Locate the cell with the specified text and output its [x, y] center coordinate. 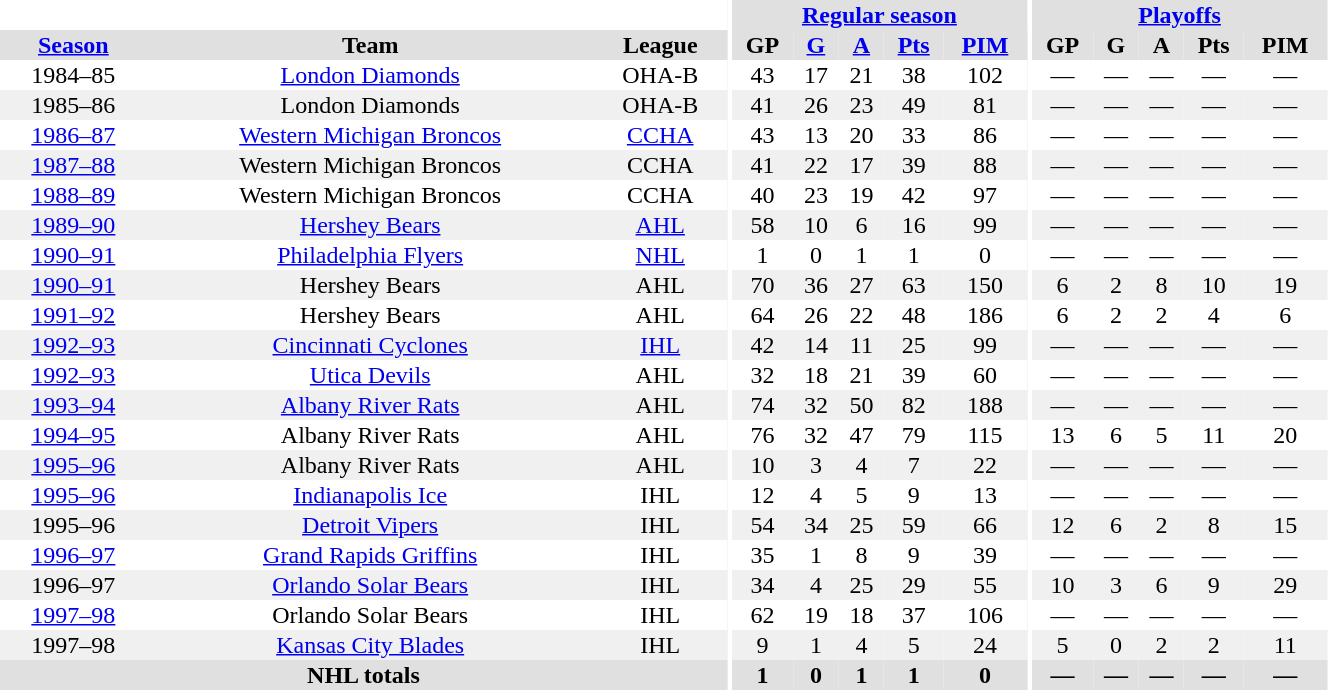
70 [762, 285]
37 [914, 615]
Cincinnati Cyclones [370, 345]
59 [914, 525]
1985–86 [74, 105]
Playoffs [1180, 15]
1993–94 [74, 405]
Regular season [880, 15]
188 [985, 405]
62 [762, 615]
36 [816, 285]
58 [762, 225]
88 [985, 165]
7 [914, 465]
Philadelphia Flyers [370, 255]
66 [985, 525]
Season [74, 45]
24 [985, 645]
40 [762, 195]
63 [914, 285]
82 [914, 405]
Detroit Vipers [370, 525]
Grand Rapids Griffins [370, 555]
81 [985, 105]
35 [762, 555]
60 [985, 375]
79 [914, 435]
64 [762, 315]
1989–90 [74, 225]
16 [914, 225]
League [660, 45]
Utica Devils [370, 375]
97 [985, 195]
1988–89 [74, 195]
Indianapolis Ice [370, 495]
Team [370, 45]
102 [985, 75]
48 [914, 315]
150 [985, 285]
Kansas City Blades [370, 645]
115 [985, 435]
NHL totals [364, 675]
1984–85 [74, 75]
49 [914, 105]
74 [762, 405]
86 [985, 135]
106 [985, 615]
14 [816, 345]
1986–87 [74, 135]
1991–92 [74, 315]
27 [862, 285]
76 [762, 435]
50 [862, 405]
33 [914, 135]
1987–88 [74, 165]
1994–95 [74, 435]
55 [985, 585]
38 [914, 75]
NHL [660, 255]
54 [762, 525]
15 [1285, 525]
186 [985, 315]
47 [862, 435]
